Capture the cell that displays the provided text and extract its (x, y) central coordinate. 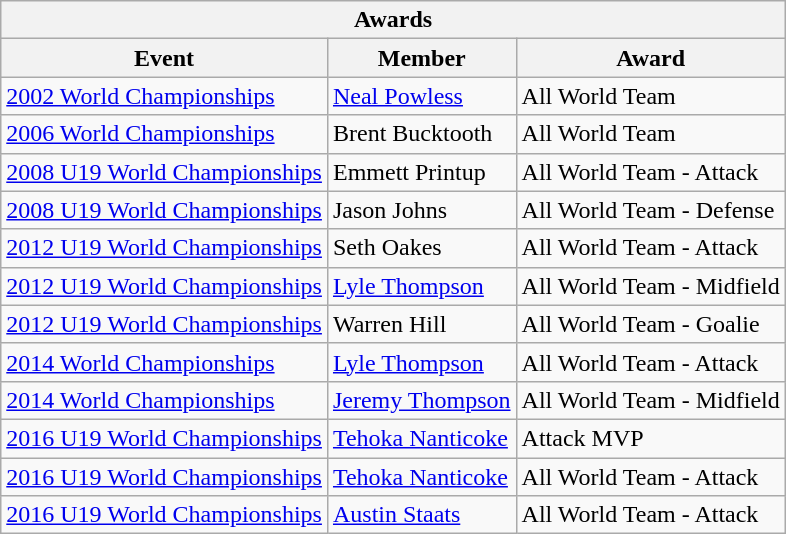
Event (164, 58)
Award (650, 58)
Member (422, 58)
All World Team - Defense (650, 210)
Austin Staats (422, 515)
Jeremy Thompson (422, 400)
Attack MVP (650, 438)
2002 World Championships (164, 96)
Brent Bucktooth (422, 134)
Jason Johns (422, 210)
Neal Powless (422, 96)
Awards (393, 20)
Seth Oakes (422, 248)
All World Team - Goalie (650, 324)
Emmett Printup (422, 172)
Warren Hill (422, 324)
2006 World Championships (164, 134)
